From the cell containing the given text, extract its center point as [X, Y] coordinate. 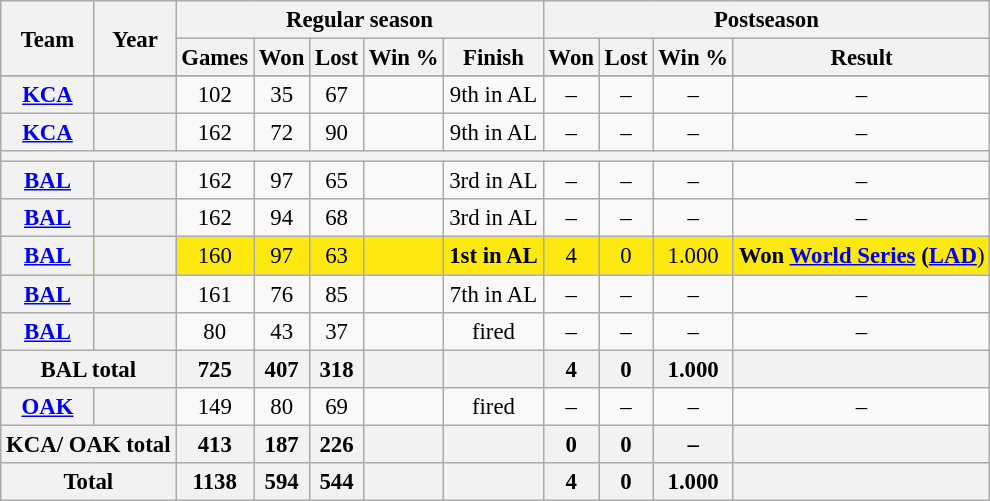
594 [282, 482]
226 [337, 444]
94 [282, 219]
725 [215, 369]
544 [337, 482]
72 [282, 133]
90 [337, 133]
Won World Series (LAD) [861, 256]
161 [215, 294]
63 [337, 256]
149 [215, 406]
35 [282, 95]
187 [282, 444]
BAL total [88, 369]
Total [88, 482]
160 [215, 256]
Year [135, 38]
37 [337, 331]
318 [337, 369]
Games [215, 58]
76 [282, 294]
43 [282, 331]
407 [282, 369]
1st in AL [494, 256]
Result [861, 58]
Team [48, 38]
Finish [494, 58]
85 [337, 294]
Regular season [360, 20]
67 [337, 95]
7th in AL [494, 294]
102 [215, 95]
413 [215, 444]
1138 [215, 482]
Postseason [766, 20]
69 [337, 406]
OAK [48, 406]
68 [337, 219]
KCA/ OAK total [88, 444]
65 [337, 181]
